Capture the cell that displays the provided text and extract its [x, y] central coordinate. 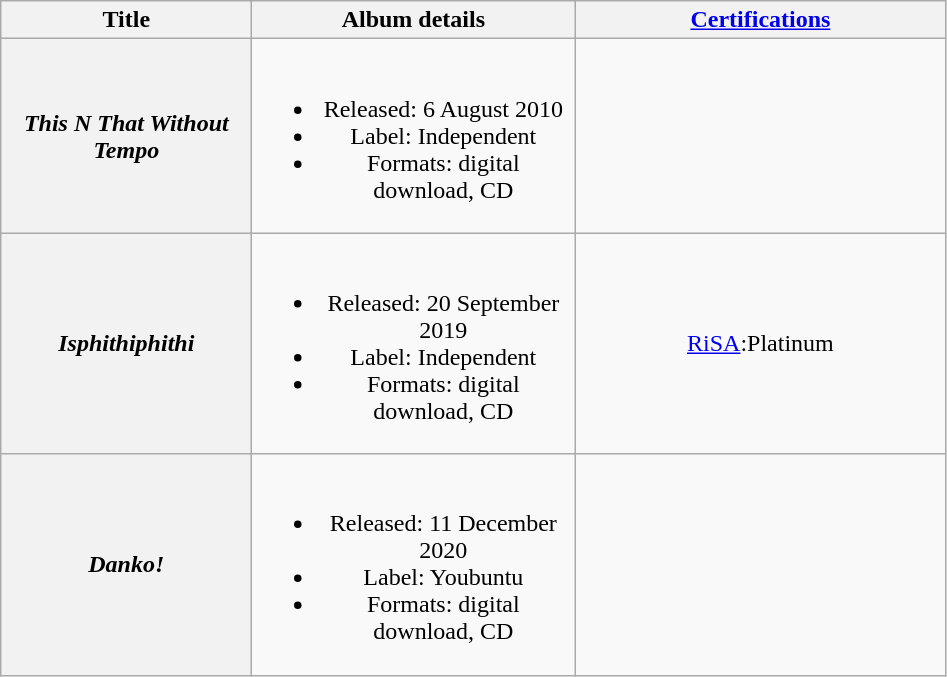
This N That Without Tempo [126, 136]
Released: 20 September 2019Label: IndependentFormats: digital download, CD [414, 344]
Title [126, 20]
Isphithiphithi [126, 344]
RiSA:Platinum [760, 344]
Danko! [126, 564]
Album details [414, 20]
Certifications [760, 20]
Released: 6 August 2010Label: IndependentFormats: digital download, CD [414, 136]
Released: 11 December 2020Label: YoubuntuFormats: digital download, CD [414, 564]
